Extract the (x, y) coordinate from the center of the cell holding the provided text.  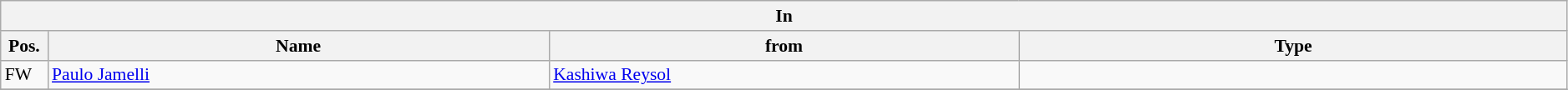
from (784, 46)
Kashiwa Reysol (784, 75)
Paulo Jamelli (298, 75)
Type (1293, 46)
FW (24, 75)
Name (298, 46)
Pos. (24, 46)
In (784, 16)
